Output the (X, Y) coordinate of the center of the cell containing the given text.  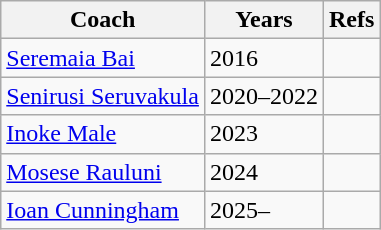
Coach (103, 20)
Seremaia Bai (103, 58)
Mosese Rauluni (103, 172)
2020–2022 (264, 96)
2023 (264, 134)
2024 (264, 172)
Refs (352, 20)
Senirusi Seruvakula (103, 96)
Ioan Cunningham (103, 210)
Inoke Male (103, 134)
2016 (264, 58)
2025– (264, 210)
Years (264, 20)
